Return (X, Y) of the center of cell containing provided text 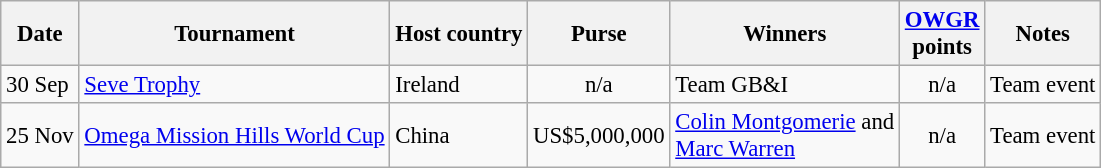
Team GB&I (785, 85)
Notes (1043, 34)
China (459, 136)
Colin Montgomerie and Marc Warren (785, 136)
Winners (785, 34)
Omega Mission Hills World Cup (234, 136)
Host country (459, 34)
Date (40, 34)
25 Nov (40, 136)
Tournament (234, 34)
OWGRpoints (942, 34)
Seve Trophy (234, 85)
Purse (599, 34)
30 Sep (40, 85)
US$5,000,000 (599, 136)
Ireland (459, 85)
